Locate the cell with the specified text and output its [x, y] center coordinate. 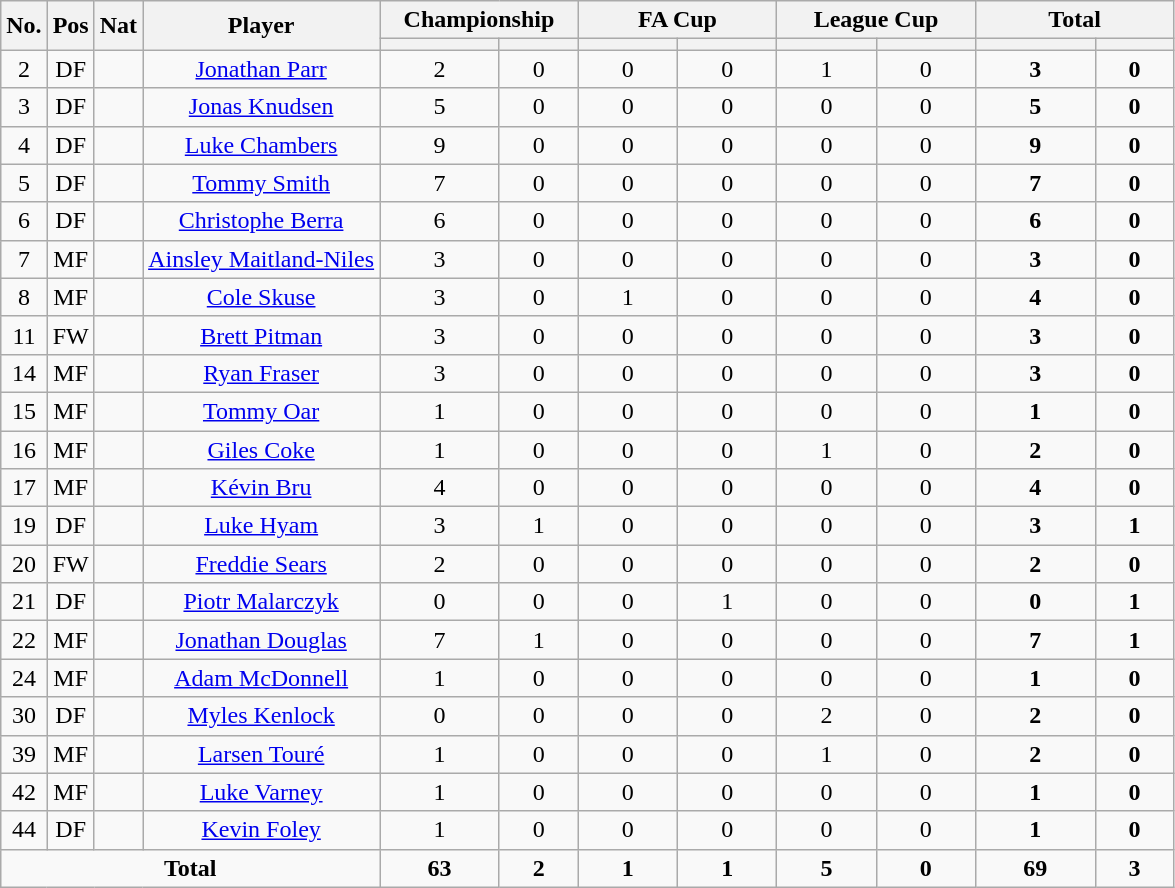
Championship [480, 20]
Ainsley Maitland-Niles [262, 259]
Nat [118, 26]
No. [24, 26]
Kévin Bru [262, 488]
39 [24, 754]
Jonas Knudsen [262, 107]
63 [440, 868]
League Cup [876, 20]
Larsen Touré [262, 754]
17 [24, 488]
30 [24, 716]
8 [24, 297]
21 [24, 602]
44 [24, 830]
Kevin Foley [262, 830]
24 [24, 678]
Giles Coke [262, 449]
69 [1035, 868]
Jonathan Douglas [262, 640]
Piotr Malarczyk [262, 602]
Tommy Smith [262, 183]
Player [262, 26]
FA Cup [678, 20]
Freddie Sears [262, 564]
22 [24, 640]
Luke Hyam [262, 526]
Tommy Oar [262, 411]
20 [24, 564]
42 [24, 792]
Christophe Berra [262, 221]
15 [24, 411]
19 [24, 526]
14 [24, 373]
Luke Varney [262, 792]
Jonathan Parr [262, 69]
11 [24, 335]
Luke Chambers [262, 145]
Adam McDonnell [262, 678]
Ryan Fraser [262, 373]
Brett Pitman [262, 335]
16 [24, 449]
Cole Skuse [262, 297]
Myles Kenlock [262, 716]
Pos [70, 26]
